Identify which cell holds the provided text, then report its [X, Y] central coordinate. 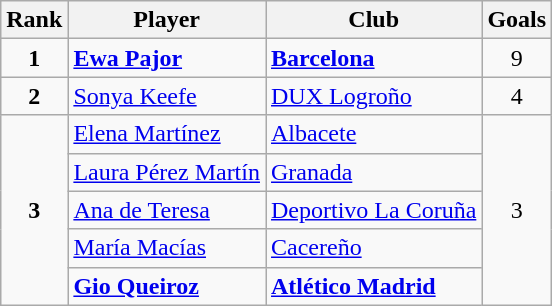
Granada [374, 172]
Goals [517, 20]
Barcelona [374, 58]
2 [34, 96]
Sonya Keefe [167, 96]
Gio Queiroz [167, 286]
Rank [34, 20]
Atlético Madrid [374, 286]
9 [517, 58]
Deportivo La Coruña [374, 210]
Club [374, 20]
Ana de Teresa [167, 210]
1 [34, 58]
Albacete [374, 134]
Cacereño [374, 248]
Ewa Pajor [167, 58]
DUX Logroño [374, 96]
4 [517, 96]
Elena Martínez [167, 134]
Laura Pérez Martín [167, 172]
Player [167, 20]
María Macías [167, 248]
